Detect which cell encompasses the target text, then output its (X, Y) center coordinate. 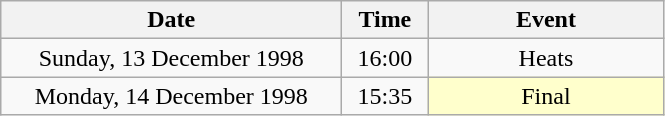
Heats (546, 58)
Event (546, 20)
Sunday, 13 December 1998 (172, 58)
15:35 (385, 96)
Final (546, 96)
Time (385, 20)
16:00 (385, 58)
Monday, 14 December 1998 (172, 96)
Date (172, 20)
